Identify which cell holds the provided text, then report its (x, y) central coordinate. 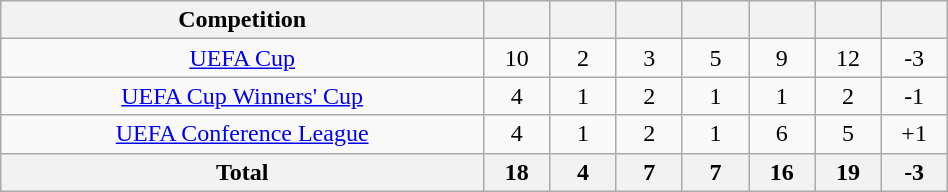
9 (782, 58)
UEFA Conference League (242, 134)
Competition (242, 20)
19 (848, 172)
-1 (914, 96)
12 (848, 58)
UEFA Cup (242, 58)
10 (517, 58)
Total (242, 172)
UEFA Cup Winners' Cup (242, 96)
16 (782, 172)
6 (782, 134)
3 (649, 58)
+1 (914, 134)
18 (517, 172)
